Scan for the cell matching the given text and deliver its (x, y) coordinate at center. 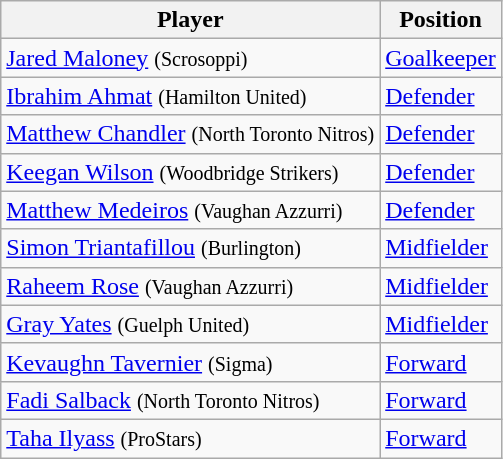
Raheem Rose (Vaughan Azzurri) (190, 286)
Keegan Wilson (Woodbridge Strikers) (190, 172)
Jared Maloney (Scrosoppi) (190, 58)
Position (441, 20)
Goalkeeper (441, 58)
Simon Triantafillou (Burlington) (190, 248)
Fadi Salback (North Toronto Nitros) (190, 400)
Taha Ilyass (ProStars) (190, 438)
Matthew Chandler (North Toronto Nitros) (190, 134)
Gray Yates (Guelph United) (190, 324)
Ibrahim Ahmat (Hamilton United) (190, 96)
Kevaughn Tavernier (Sigma) (190, 362)
Matthew Medeiros (Vaughan Azzurri) (190, 210)
Player (190, 20)
